Capture the cell that displays the provided text and extract its [X, Y] central coordinate. 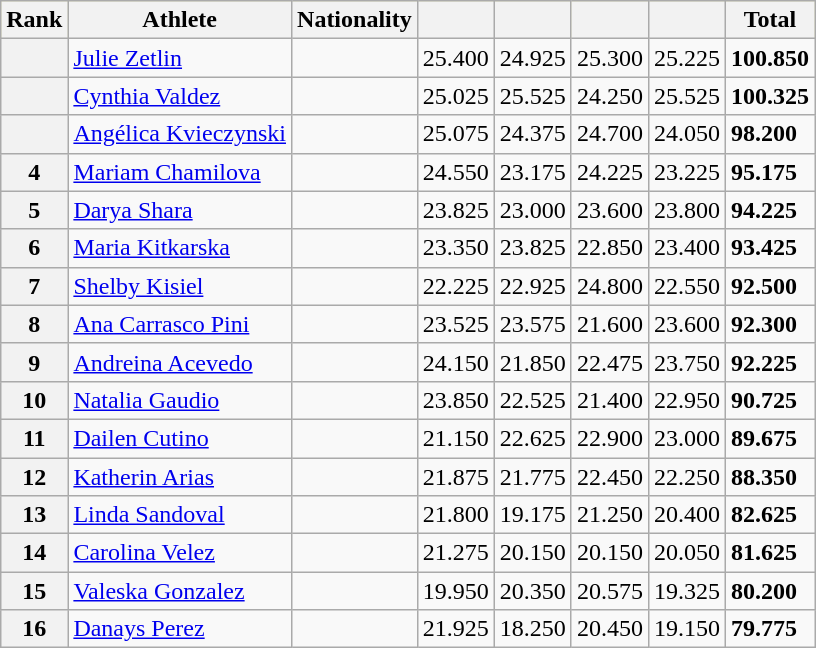
24.150 [456, 362]
20.350 [532, 591]
21.850 [532, 362]
23.225 [686, 172]
8 [34, 324]
Nationality [355, 20]
24.550 [456, 172]
24.050 [686, 134]
22.550 [686, 286]
89.675 [770, 438]
15 [34, 591]
100.850 [770, 58]
21.600 [610, 324]
Cynthia Valdez [180, 96]
82.625 [770, 515]
21.775 [532, 477]
20.575 [610, 591]
22.925 [532, 286]
25.400 [456, 58]
6 [34, 248]
20.400 [686, 515]
22.950 [686, 400]
24.375 [532, 134]
94.225 [770, 210]
Maria Kitkarska [180, 248]
Linda Sandoval [180, 515]
23.350 [456, 248]
23.850 [456, 400]
5 [34, 210]
79.775 [770, 629]
80.200 [770, 591]
Natalia Gaudio [180, 400]
22.850 [610, 248]
11 [34, 438]
21.800 [456, 515]
7 [34, 286]
20.450 [610, 629]
9 [34, 362]
Ana Carrasco Pini [180, 324]
22.450 [610, 477]
14 [34, 553]
Athlete [180, 20]
24.925 [532, 58]
22.475 [610, 362]
21.275 [456, 553]
23.800 [686, 210]
92.500 [770, 286]
Rank [34, 20]
Angélica Kvieczynski [180, 134]
100.325 [770, 96]
Katherin Arias [180, 477]
Shelby Kisiel [180, 286]
21.875 [456, 477]
21.400 [610, 400]
23.750 [686, 362]
98.200 [770, 134]
19.175 [532, 515]
90.725 [770, 400]
24.225 [610, 172]
24.700 [610, 134]
13 [34, 515]
92.300 [770, 324]
22.900 [610, 438]
21.150 [456, 438]
25.225 [686, 58]
Julie Zetlin [180, 58]
23.400 [686, 248]
16 [34, 629]
81.625 [770, 553]
25.025 [456, 96]
22.625 [532, 438]
23.575 [532, 324]
Valeska Gonzalez [180, 591]
20.050 [686, 553]
Total [770, 20]
Danays Perez [180, 629]
22.225 [456, 286]
95.175 [770, 172]
23.525 [456, 324]
Dailen Cutino [180, 438]
22.525 [532, 400]
19.950 [456, 591]
19.150 [686, 629]
21.925 [456, 629]
22.250 [686, 477]
Carolina Velez [180, 553]
12 [34, 477]
23.175 [532, 172]
18.250 [532, 629]
24.250 [610, 96]
93.425 [770, 248]
4 [34, 172]
Darya Shara [180, 210]
25.300 [610, 58]
88.350 [770, 477]
Andreina Acevedo [180, 362]
Mariam Chamilova [180, 172]
19.325 [686, 591]
25.075 [456, 134]
92.225 [770, 362]
10 [34, 400]
24.800 [610, 286]
21.250 [610, 515]
